Identify which cell holds the provided text, then report its (x, y) central coordinate. 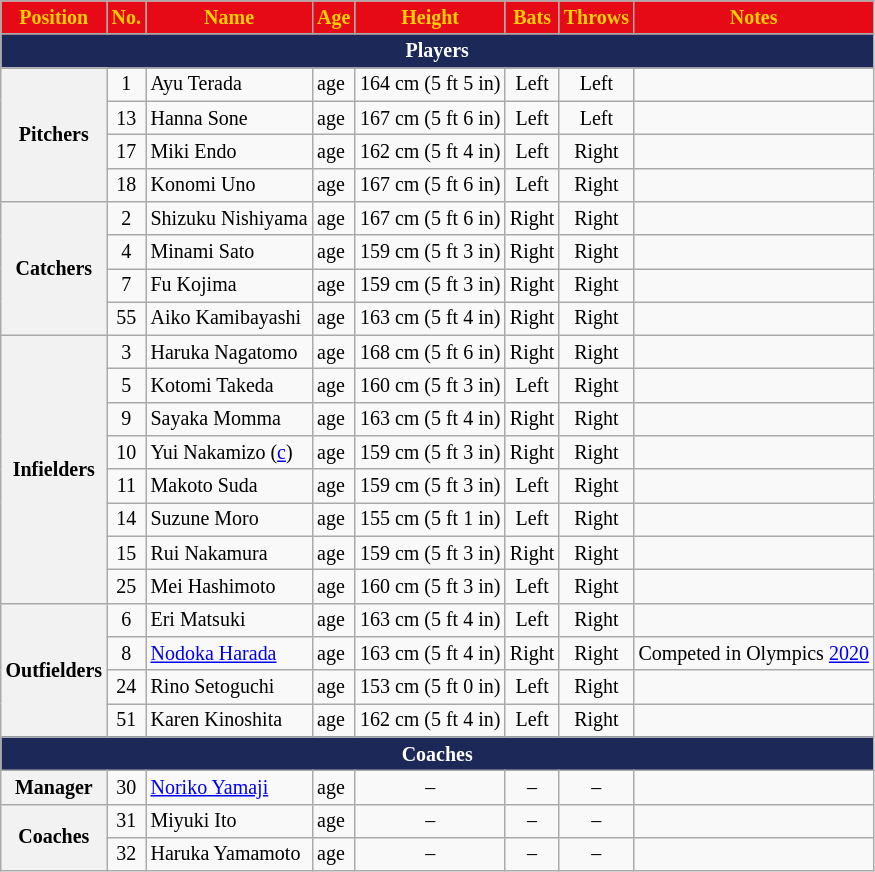
3 (126, 352)
Rino Setoguchi (230, 686)
14 (126, 520)
1 (126, 84)
Infielders (54, 470)
Pitchers (54, 135)
Karen Kinoshita (230, 720)
Ayu Terada (230, 84)
6 (126, 620)
Minami Sato (230, 252)
Eri Matsuki (230, 620)
Makoto Suda (230, 486)
155 cm (5 ft 1 in) (430, 520)
4 (126, 252)
10 (126, 452)
Miki Endo (230, 152)
Miyuki Ito (230, 820)
Competed in Olympics 2020 (754, 654)
Catchers (54, 269)
Players (438, 52)
Throws (596, 18)
No. (126, 18)
5 (126, 386)
9 (126, 420)
Shizuku Nishiyama (230, 218)
Position (54, 18)
8 (126, 654)
25 (126, 586)
164 cm (5 ft 5 in) (430, 84)
Age (334, 18)
Suzune Moro (230, 520)
55 (126, 318)
Haruka Nagatomo (230, 352)
Noriko Yamaji (230, 788)
24 (126, 686)
Outfielders (54, 671)
31 (126, 820)
Konomi Uno (230, 184)
2 (126, 218)
7 (126, 286)
Nodoka Harada (230, 654)
Bats (532, 18)
Hanna Sone (230, 118)
168 cm (5 ft 6 in) (430, 352)
Mei Hashimoto (230, 586)
32 (126, 854)
Fu Kojima (230, 286)
11 (126, 486)
Height (430, 18)
17 (126, 152)
13 (126, 118)
Name (230, 18)
Sayaka Momma (230, 420)
Rui Nakamura (230, 554)
Haruka Yamamoto (230, 854)
Yui Nakamizo (c) (230, 452)
Manager (54, 788)
15 (126, 554)
Kotomi Takeda (230, 386)
Aiko Kamibayashi (230, 318)
153 cm (5 ft 0 in) (430, 686)
30 (126, 788)
Notes (754, 18)
51 (126, 720)
18 (126, 184)
